Return [X, Y] of the center of cell containing provided text 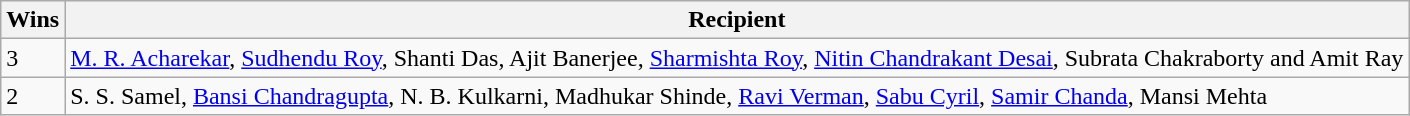
2 [33, 96]
S. S. Samel, Bansi Chandragupta, N. B. Kulkarni, Madhukar Shinde, Ravi Verman, Sabu Cyril, Samir Chanda, Mansi Mehta [737, 96]
Wins [33, 20]
Recipient [737, 20]
M. R. Acharekar, Sudhendu Roy, Shanti Das, Ajit Banerjee, Sharmishta Roy, Nitin Chandrakant Desai, Subrata Chakraborty and Amit Ray [737, 58]
3 [33, 58]
